Find where the given text appears and provide that cell's center as [X, Y] coordinate. 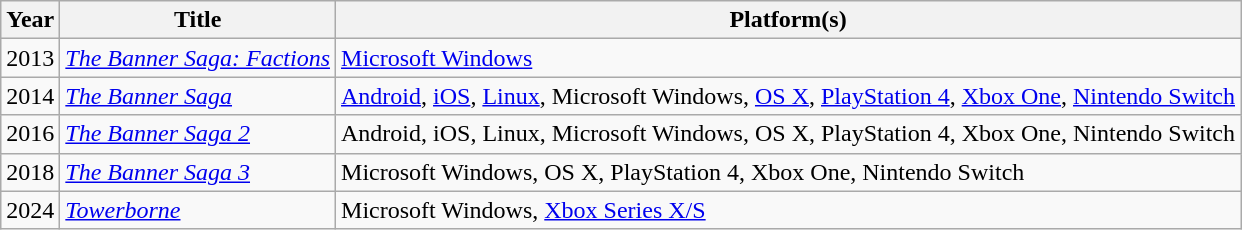
The Banner Saga: Factions [198, 58]
2016 [30, 134]
Title [198, 20]
The Banner Saga [198, 96]
2013 [30, 58]
2018 [30, 172]
The Banner Saga 3 [198, 172]
Microsoft Windows, Xbox Series X/S [788, 210]
Microsoft Windows [788, 58]
Microsoft Windows, OS X, PlayStation 4, Xbox One, Nintendo Switch [788, 172]
Year [30, 20]
2014 [30, 96]
Platform(s) [788, 20]
Towerborne [198, 210]
2024 [30, 210]
The Banner Saga 2 [198, 134]
